For the text-containing cell, return its midpoint in (x, y) coordinate format. 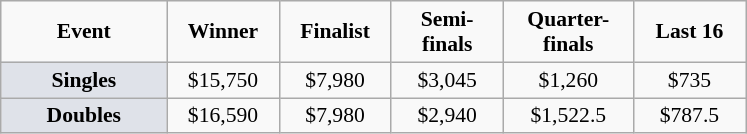
Quarter-finals (568, 32)
$2,940 (447, 116)
$787.5 (689, 116)
Finalist (335, 32)
$16,590 (223, 116)
$3,045 (447, 80)
Semi-finals (447, 32)
$15,750 (223, 80)
Event (84, 32)
$1,522.5 (568, 116)
$1,260 (568, 80)
Winner (223, 32)
$735 (689, 80)
Singles (84, 80)
Doubles (84, 116)
Last 16 (689, 32)
